From the cell containing the given text, extract its center point as [x, y] coordinate. 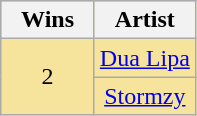
Wins [48, 20]
Stormzy [144, 96]
Artist [144, 20]
2 [48, 77]
Dua Lipa [144, 58]
